Identify which cell holds the provided text, then report its (X, Y) central coordinate. 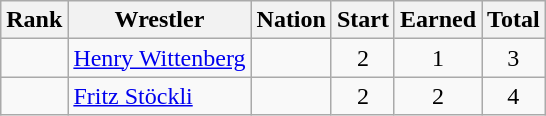
1 (438, 58)
Henry Wittenberg (160, 58)
Fritz Stöckli (160, 96)
3 (514, 58)
Rank (34, 20)
Total (514, 20)
Nation (291, 20)
Earned (438, 20)
Start (362, 20)
Wrestler (160, 20)
4 (514, 96)
